Return [X, Y] of the center of cell containing provided text 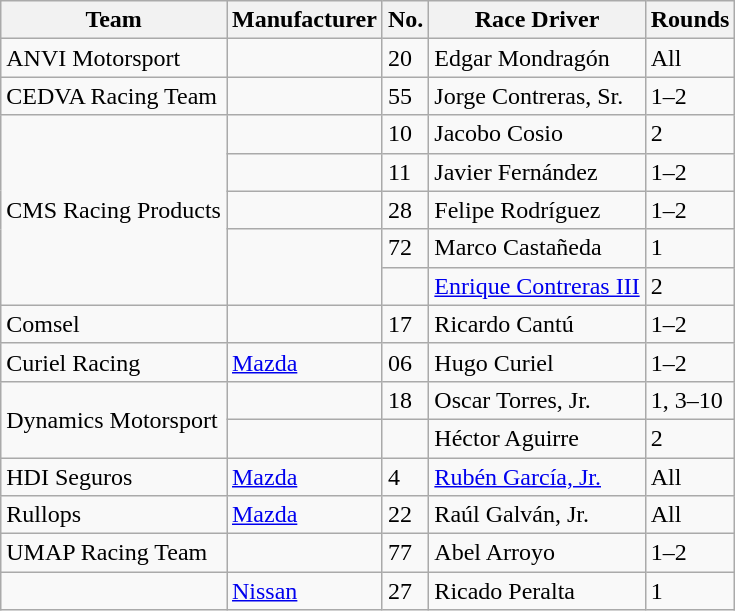
Dynamics Motorsport [114, 419]
22 [405, 515]
UMAP Racing Team [114, 553]
72 [405, 248]
Oscar Torres, Jr. [537, 400]
Rounds [690, 20]
Raúl Galván, Jr. [537, 515]
Manufacturer [304, 20]
Nissan [304, 591]
10 [405, 134]
Jacobo Cosio [537, 134]
Team [114, 20]
77 [405, 553]
Ricardo Cantú [537, 324]
Enrique Contreras III [537, 286]
55 [405, 96]
Jorge Contreras, Sr. [537, 96]
Comsel [114, 324]
Héctor Aguirre [537, 438]
Edgar Mondragón [537, 58]
Rubén García, Jr. [537, 477]
18 [405, 400]
17 [405, 324]
No. [405, 20]
Javier Fernández [537, 172]
4 [405, 477]
CMS Racing Products [114, 210]
28 [405, 210]
HDI Seguros [114, 477]
Marco Castañeda [537, 248]
Curiel Racing [114, 362]
11 [405, 172]
Hugo Curiel [537, 362]
Race Driver [537, 20]
1, 3–10 [690, 400]
Ricado Peralta [537, 591]
27 [405, 591]
20 [405, 58]
Rullops [114, 515]
06 [405, 362]
ANVI Motorsport [114, 58]
CEDVA Racing Team [114, 96]
Abel Arroyo [537, 553]
Felipe Rodríguez [537, 210]
